Capture the cell that displays the provided text and extract its (X, Y) central coordinate. 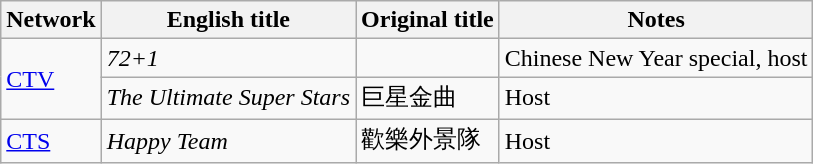
72+1 (228, 58)
巨星金曲 (428, 98)
Network (51, 20)
The Ultimate Super Stars (228, 98)
歡樂外景隊 (428, 140)
Happy Team (228, 140)
English title (228, 20)
Chinese New Year special, host (656, 58)
CTS (51, 140)
Notes (656, 20)
Original title (428, 20)
CTV (51, 80)
